Capture the cell that displays the provided text and extract its (X, Y) central coordinate. 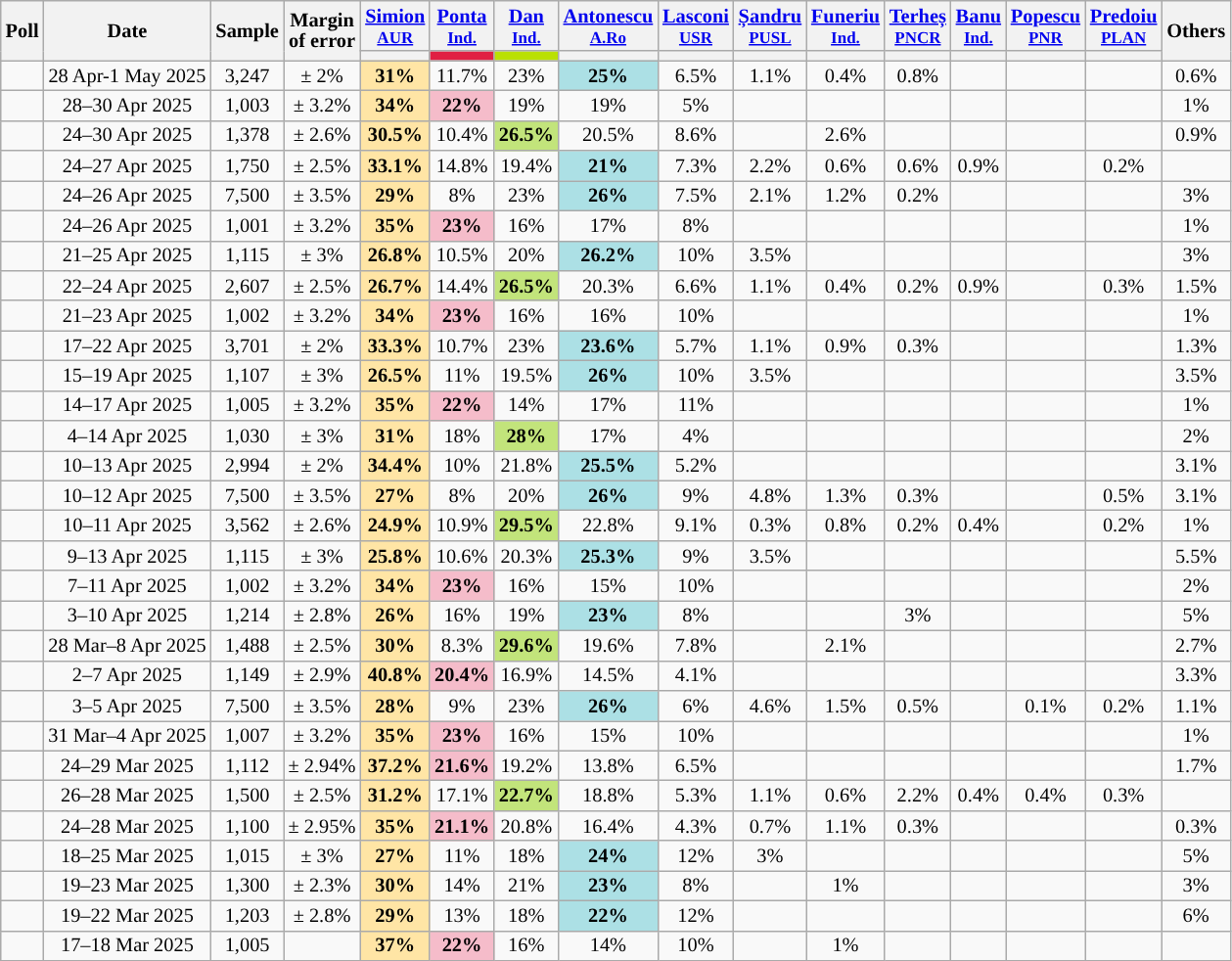
10.9% (462, 526)
3.3% (1196, 675)
21.8% (526, 466)
11.7% (462, 76)
15–19 Apr 2025 (127, 376)
33.3% (395, 346)
22.8% (609, 526)
1,750 (247, 166)
PopescuPNR (1045, 25)
DanInd. (526, 25)
1,214 (247, 615)
14.5% (609, 675)
FuneriuInd. (845, 25)
10.6% (462, 556)
18.8% (609, 795)
16.4% (609, 826)
10.5% (462, 256)
1,100 (247, 826)
19.5% (526, 376)
PredoiuPLAN (1123, 25)
21.1% (462, 826)
3–5 Apr 2025 (127, 705)
5.7% (696, 346)
31.2% (395, 795)
10.4% (462, 135)
22–24 Apr 2025 (127, 286)
1,300 (247, 885)
20.8% (526, 826)
5.2% (696, 466)
10.7% (462, 346)
1,378 (247, 135)
1,149 (247, 675)
26.7% (395, 286)
25.5% (609, 466)
19.2% (526, 765)
18–25 Mar 2025 (127, 855)
21.6% (462, 765)
4.1% (696, 675)
24.9% (395, 526)
2,994 (247, 466)
7.5% (696, 196)
5.3% (696, 795)
BanuInd. (979, 25)
AntonescuA.Ro (609, 25)
19–22 Mar 2025 (127, 916)
26.2% (609, 256)
29.5% (526, 526)
21–23 Apr 2025 (127, 315)
1,007 (247, 736)
0.1% (1045, 705)
20.4% (462, 675)
14–17 Apr 2025 (127, 405)
1.2% (845, 196)
10–13 Apr 2025 (127, 466)
19.4% (526, 166)
37% (395, 945)
1,500 (247, 795)
4.3% (696, 826)
28 Apr-1 May 2025 (127, 76)
6.6% (696, 286)
9.1% (696, 526)
1,488 (247, 646)
1,003 (247, 106)
21–25 Apr 2025 (127, 256)
28–30 Apr 2025 (127, 106)
25% (609, 76)
29.6% (526, 646)
17–22 Apr 2025 (127, 346)
Margin of error (323, 29)
± 2.95% (323, 826)
28 Mar–8 Apr 2025 (127, 646)
2.6% (845, 135)
24–29 Mar 2025 (127, 765)
4.8% (770, 495)
8.6% (696, 135)
30.5% (395, 135)
3,701 (247, 346)
LasconiUSR (696, 25)
10–11 Apr 2025 (127, 526)
± 2.9% (323, 675)
19–23 Mar 2025 (127, 885)
40.8% (395, 675)
3,247 (247, 76)
22.7% (526, 795)
16.9% (526, 675)
23.6% (609, 346)
Others (1196, 29)
24–27 Apr 2025 (127, 166)
26.8% (395, 256)
4–14 Apr 2025 (127, 436)
± 2.3% (323, 885)
13% (462, 916)
24–30 Apr 2025 (127, 135)
ȘandruPUSL (770, 25)
Sample (247, 29)
2,607 (247, 286)
1,203 (247, 916)
9–13 Apr 2025 (127, 556)
19.6% (609, 646)
2–7 Apr 2025 (127, 675)
24% (609, 855)
31 Mar–4 Apr 2025 (127, 736)
4% (696, 436)
8.3% (462, 646)
25.8% (395, 556)
24–28 Mar 2025 (127, 826)
1,030 (247, 436)
7.3% (696, 166)
25.3% (609, 556)
1,015 (247, 855)
7.8% (696, 646)
33.1% (395, 166)
3,562 (247, 526)
10–12 Apr 2025 (127, 495)
± 2.94% (323, 765)
2.7% (1196, 646)
14.8% (462, 166)
26–28 Mar 2025 (127, 795)
1,107 (247, 376)
SimionAUR (395, 25)
4.6% (770, 705)
17.1% (462, 795)
20.5% (609, 135)
7–11 Apr 2025 (127, 585)
17–18 Mar 2025 (127, 945)
1,001 (247, 225)
TerheșPNCR (918, 25)
37.2% (395, 765)
1.7% (1196, 765)
3–10 Apr 2025 (127, 615)
Date (127, 29)
14.4% (462, 286)
0.7% (770, 826)
13.8% (609, 765)
34.4% (395, 466)
PontaInd. (462, 25)
5.5% (1196, 556)
Poll (23, 29)
1,112 (247, 765)
